For the text-containing cell, return its midpoint in (x, y) coordinate format. 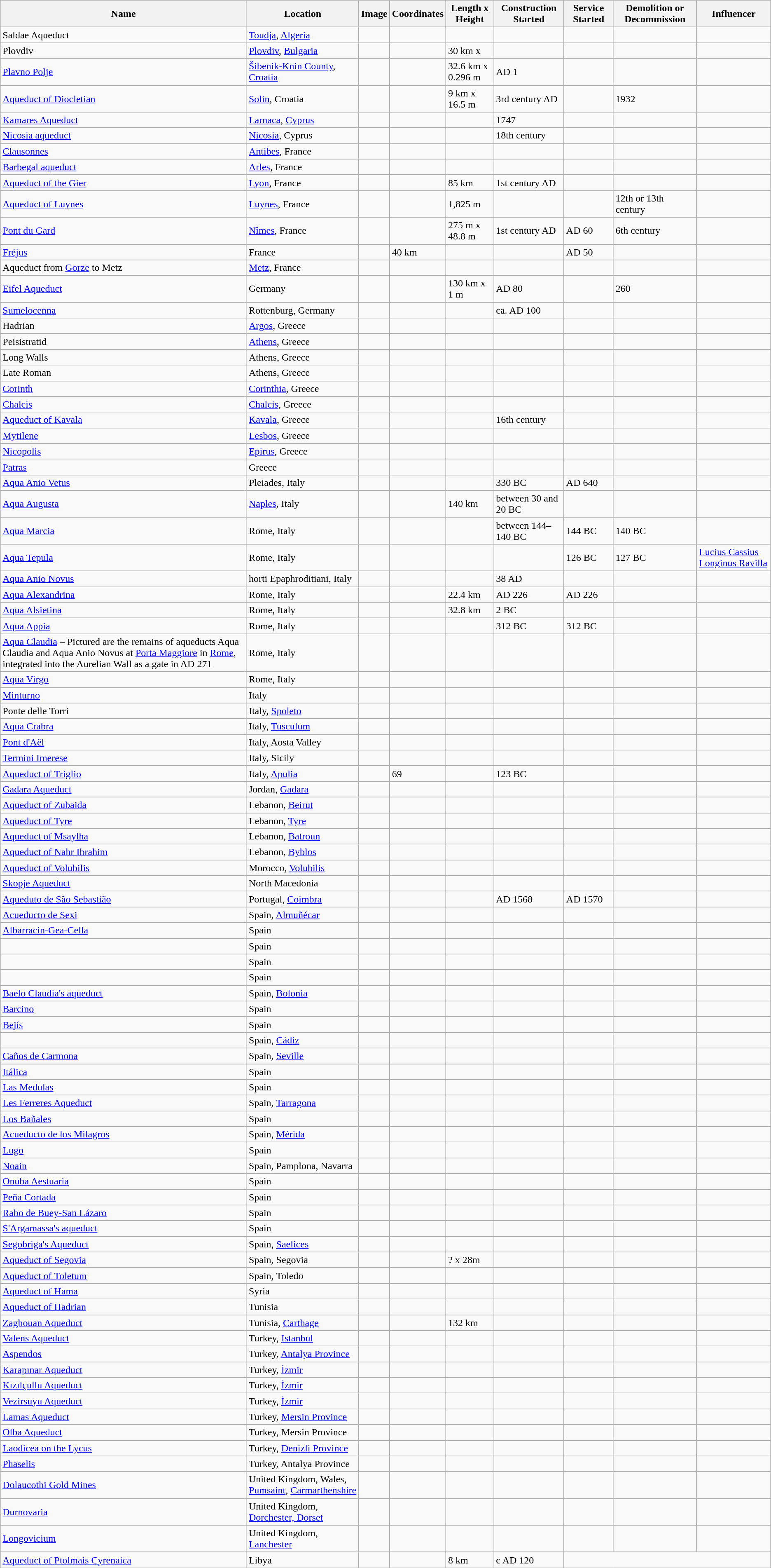
Kavala, Greece (302, 420)
Pleiades, Italy (302, 483)
Termini Imerese (124, 758)
Nîmes, France (302, 231)
Aqua Anio Novus (124, 579)
Nicosia aqueduct (124, 136)
Gadara Aqueduct (124, 789)
18th century (529, 136)
Lebanon, Tyre (302, 820)
Acueducto de los Milagros (124, 1134)
Argos, Greece (302, 326)
Karapınar Aqueduct (124, 1370)
Antibes, France (302, 151)
AD 1 (529, 72)
Aspendos (124, 1354)
Barcino (124, 1009)
Metz, France (302, 268)
Service Started (589, 14)
16th century (529, 420)
Aqua Augusta (124, 504)
Rottenburg, Germany (302, 310)
Les Ferreres Aqueduct (124, 1103)
Arles, France (302, 167)
Location (302, 14)
Durnovaria (124, 1512)
Length x Height (470, 14)
Demolition or Decommission (655, 14)
Aqueduct from Gorze to Metz (124, 268)
Influencer (734, 14)
Lebanon, Batroun (302, 837)
Italy, Tusculum (302, 727)
AD 60 (589, 231)
Hadrian (124, 326)
Lesbos, Greece (302, 436)
Chalcis, Greece (302, 404)
S'Argamassa's aqueduct (124, 1228)
France (302, 252)
8 km (470, 1560)
Laodicea on the Lycus (124, 1448)
Larnaca, Cyprus (302, 120)
Naples, Italy (302, 504)
Tunisia (302, 1307)
Aqueduct of Msaylha (124, 837)
United Kingdom, Wales, Pumsaint, Carmarthenshire (302, 1485)
2 BC (529, 610)
Lugo (124, 1150)
Las Medulas (124, 1088)
between 144–140 BC (529, 531)
Aqueduct of Hadrian (124, 1307)
c AD 120 (529, 1560)
Olba Aqueduct (124, 1432)
Syria (302, 1291)
Minturno (124, 695)
Aqua Anio Vetus (124, 483)
330 BC (529, 483)
6th century (655, 231)
Peisistratid (124, 342)
Barbegal aqueduct (124, 167)
275 m x 48.8 m (470, 231)
Clausonnes (124, 151)
Aqueduct of Nahr Ibrahim (124, 852)
144 BC (589, 531)
Peña Cortada (124, 1197)
Lebanon, Byblos (302, 852)
9 km x 16.5 m (470, 99)
Plovdiv (124, 51)
Aqueduct of the Gier (124, 183)
Fréjus (124, 252)
Epirus, Greece (302, 451)
Aqueduct of Luynes (124, 204)
85 km (470, 183)
Lebanon, Beirut (302, 805)
Aqueduct of Tyre (124, 820)
Chalcis (124, 404)
126 BC (589, 558)
Skopje Aqueduct (124, 884)
Aqueduct of Triglio (124, 773)
32.8 km (470, 610)
Spain, Saelices (302, 1244)
Zaghouan Aqueduct (124, 1322)
Kamares Aqueduct (124, 120)
30 km x (470, 51)
Corinth (124, 389)
Vezirsuyu Aqueduct (124, 1401)
Spain, Cádiz (302, 1040)
260 (655, 289)
12th or 13th century (655, 204)
Plovdiv, Bulgaria (302, 51)
Lucius Cassius Longinus Ravilla (734, 558)
Germany (302, 289)
Solin, Croatia (302, 99)
1,825 m (470, 204)
Greece (302, 467)
Aqua Virgo (124, 680)
130 km x 1 m (470, 289)
22.4 km (470, 595)
Nicopolis (124, 451)
Aqueduct of Diocletian (124, 99)
Patras (124, 467)
Spain, Toledo (302, 1275)
Onuba Aestuaria (124, 1181)
Coordinates (418, 14)
Aqueduct of Ptolmais Cyrenaica (124, 1560)
United Kingdom, Dorchester, Dorset (302, 1512)
Late Roman (124, 373)
Lamas Aqueduct (124, 1417)
Turkey, Denizli Province (302, 1448)
Spain, Pamplona, Navarra (302, 1166)
AD 1568 (529, 899)
AD 1570 (589, 899)
Luynes, France (302, 204)
AD 50 (589, 252)
between 30 and 20 BC (529, 504)
Spain, Bolonia (302, 993)
Albarracin-Gea-Cella (124, 930)
Tunisia, Carthage (302, 1322)
Los Bañales (124, 1119)
Rabo de Buey-San Lázaro (124, 1213)
Aqueduct of Volubilis (124, 868)
Šibenik-Knin County, Croatia (302, 72)
Baelo Claudia's aqueduct (124, 993)
Caños de Carmona (124, 1056)
Italy, Aosta Valley (302, 742)
Kızılçullu Aqueduct (124, 1385)
Morocco, Volubilis (302, 868)
Image (374, 14)
Mytilene (124, 436)
Sumelocenna (124, 310)
Aqua Alexandrina (124, 595)
Segobriga's Aqueduct (124, 1244)
32.6 km x 0.296 m (470, 72)
Construction Started (529, 14)
Spain, Mérida (302, 1134)
horti Epaphroditiani, Italy (302, 579)
127 BC (655, 558)
132 km (470, 1322)
40 km (418, 252)
Spain, Seville (302, 1056)
Acueducto de Sexi (124, 915)
Name (124, 14)
Long Walls (124, 357)
Aqua Marcia (124, 531)
Phaselis (124, 1464)
Aqueduct of Toletum (124, 1275)
Spain, Tarragona (302, 1103)
Valens Aqueduct (124, 1338)
? x 28m (470, 1260)
Longovicium (124, 1539)
United Kingdom, Lanchester (302, 1539)
Italy (302, 695)
123 BC (529, 773)
Libya (302, 1560)
Toudja, Algeria (302, 35)
Itálica (124, 1072)
North Macedonia (302, 884)
Aqua Appia (124, 626)
Portugal, Coimbra (302, 899)
Aqua Alsietina (124, 610)
Italy, Spoleto (302, 711)
Noain (124, 1166)
Ponte delle Torri (124, 711)
Aqueduct of Hama (124, 1291)
140 km (470, 504)
Turkey, Istanbul (302, 1338)
Jordan, Gadara (302, 789)
69 (418, 773)
AD 80 (529, 289)
Pont d'Aël (124, 742)
Spain, Almuñécar (302, 915)
Corinthia, Greece (302, 389)
Aqueduto de São Sebastião (124, 899)
3rd century AD (529, 99)
Lyon, France (302, 183)
1932 (655, 99)
Saldae Aqueduct (124, 35)
Spain, Segovia (302, 1260)
Aqua Crabra (124, 727)
38 AD (529, 579)
AD 640 (589, 483)
Italy, Apulia (302, 773)
Eifel Aqueduct (124, 289)
Aqueduct of Segovia (124, 1260)
ca. AD 100 (529, 310)
Bejís (124, 1024)
Dolaucothi Gold Mines (124, 1485)
Aqueduct of Kavala (124, 420)
Nicosia, Cyprus (302, 136)
Italy, Sicily (302, 758)
Plavno Polje (124, 72)
140 BC (655, 531)
1747 (529, 120)
Aqua Tepula (124, 558)
Pont du Gard (124, 231)
Aqueduct of Zubaida (124, 805)
